Scan for the cell matching the given text and deliver its [x, y] coordinate at center. 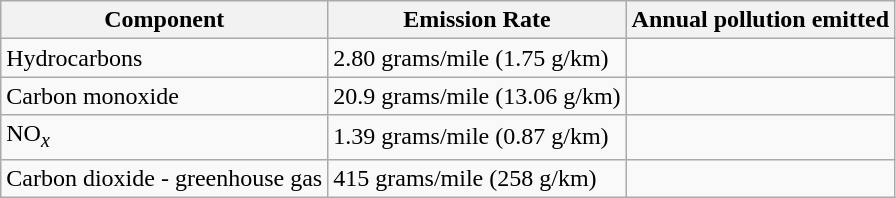
Component [164, 20]
1.39 grams/mile (0.87 g/km) [477, 137]
Annual pollution emitted [760, 20]
Hydrocarbons [164, 58]
Carbon dioxide - greenhouse gas [164, 178]
NOx [164, 137]
415 grams/mile (258 g/km) [477, 178]
2.80 grams/mile (1.75 g/km) [477, 58]
20.9 grams/mile (13.06 g/km) [477, 96]
Emission Rate [477, 20]
Carbon monoxide [164, 96]
